Provide the (x, y) coordinate of the cell's center where the given text is located.  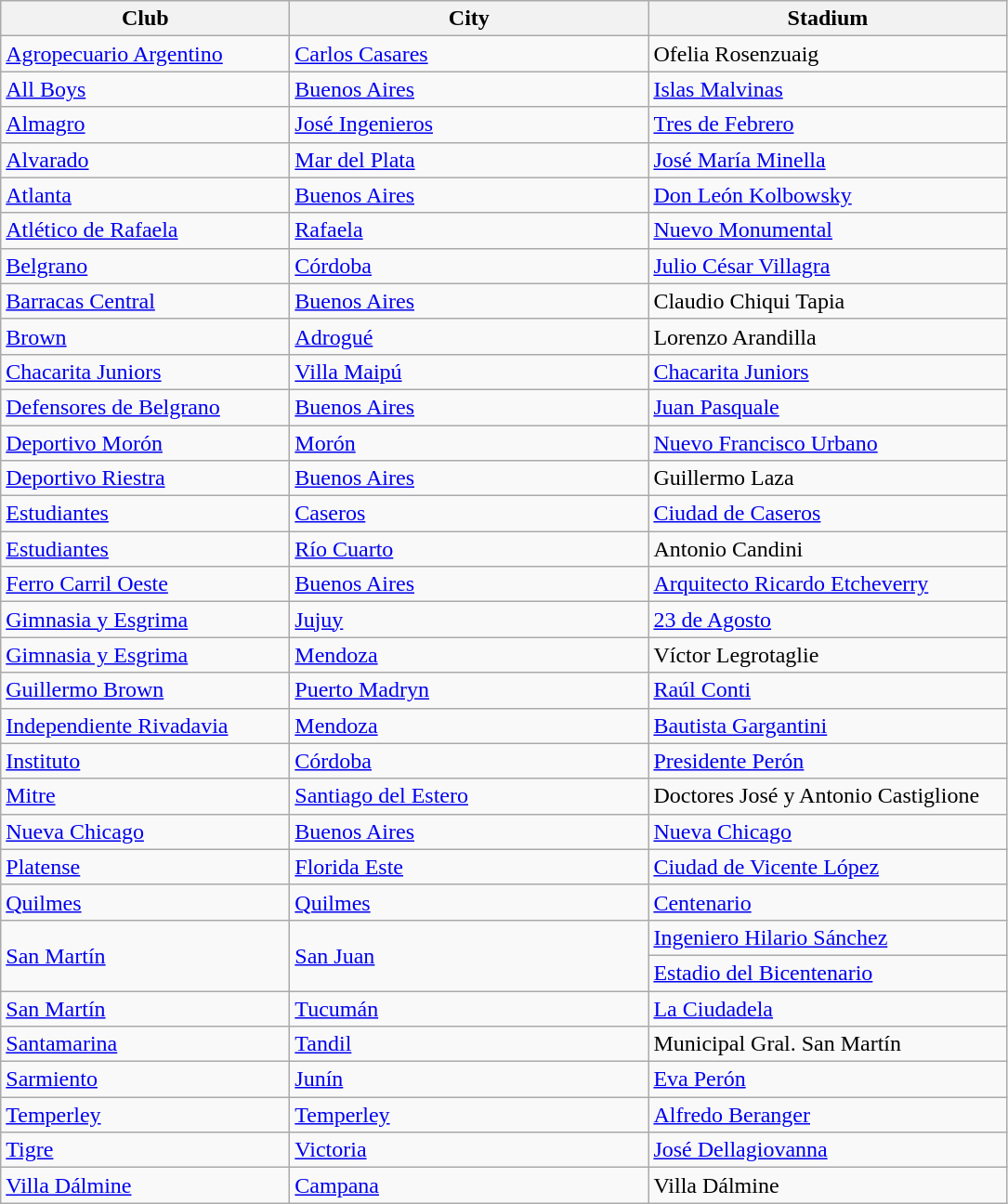
Defensores de Belgrano (145, 407)
Guillermo Laza (828, 478)
Tandil (469, 1044)
Adrogué (469, 336)
Bautista Gargantini (828, 726)
Belgrano (145, 266)
José Dellagiovanna (828, 1150)
Atlético de Rafaela (145, 230)
Deportivo Morón (145, 443)
Sarmiento (145, 1080)
Presidente Perón (828, 761)
Junín (469, 1080)
Julio César Villagra (828, 266)
Ciudad de Caseros (828, 514)
Doctores José y Antonio Castiglione (828, 796)
Mar del Plata (469, 160)
Alvarado (145, 160)
Ciudad de Vicente López (828, 867)
Estadio del Bicentenario (828, 973)
Puerto Madryn (469, 690)
Carlos Casares (469, 54)
Río Cuarto (469, 549)
Jujuy (469, 620)
Mitre (145, 796)
Stadium (828, 19)
Campana (469, 1185)
23 de Agosto (828, 620)
Islas Malvinas (828, 89)
San Juan (469, 955)
Deportivo Riestra (145, 478)
Platense (145, 867)
Independiente Rivadavia (145, 726)
Arquitecto Ricardo Etcheverry (828, 584)
City (469, 19)
Instituto (145, 761)
Claudio Chiqui Tapia (828, 301)
Atlanta (145, 195)
Centenario (828, 902)
Ferro Carril Oeste (145, 584)
Tres de Febrero (828, 124)
Lorenzo Arandilla (828, 336)
Nuevo Francisco Urbano (828, 443)
Santamarina (145, 1044)
Rafaela (469, 230)
Almagro (145, 124)
Guillermo Brown (145, 690)
Municipal Gral. San Martín (828, 1044)
Barracas Central (145, 301)
Raúl Conti (828, 690)
Caseros (469, 514)
José María Minella (828, 160)
Brown (145, 336)
Juan Pasquale (828, 407)
Morón (469, 443)
Don León Kolbowsky (828, 195)
Florida Este (469, 867)
Antonio Candini (828, 549)
Tucumán (469, 1008)
Agropecuario Argentino (145, 54)
Santiago del Estero (469, 796)
Nuevo Monumental (828, 230)
Víctor Legrotaglie (828, 655)
Ofelia Rosenzuaig (828, 54)
Tigre (145, 1150)
Club (145, 19)
Ingeniero Hilario Sánchez (828, 937)
Victoria (469, 1150)
Villa Maipú (469, 372)
Alfredo Beranger (828, 1115)
José Ingenieros (469, 124)
Eva Perón (828, 1080)
All Boys (145, 89)
La Ciudadela (828, 1008)
